Locate the cell with the specified text and output its (X, Y) center coordinate. 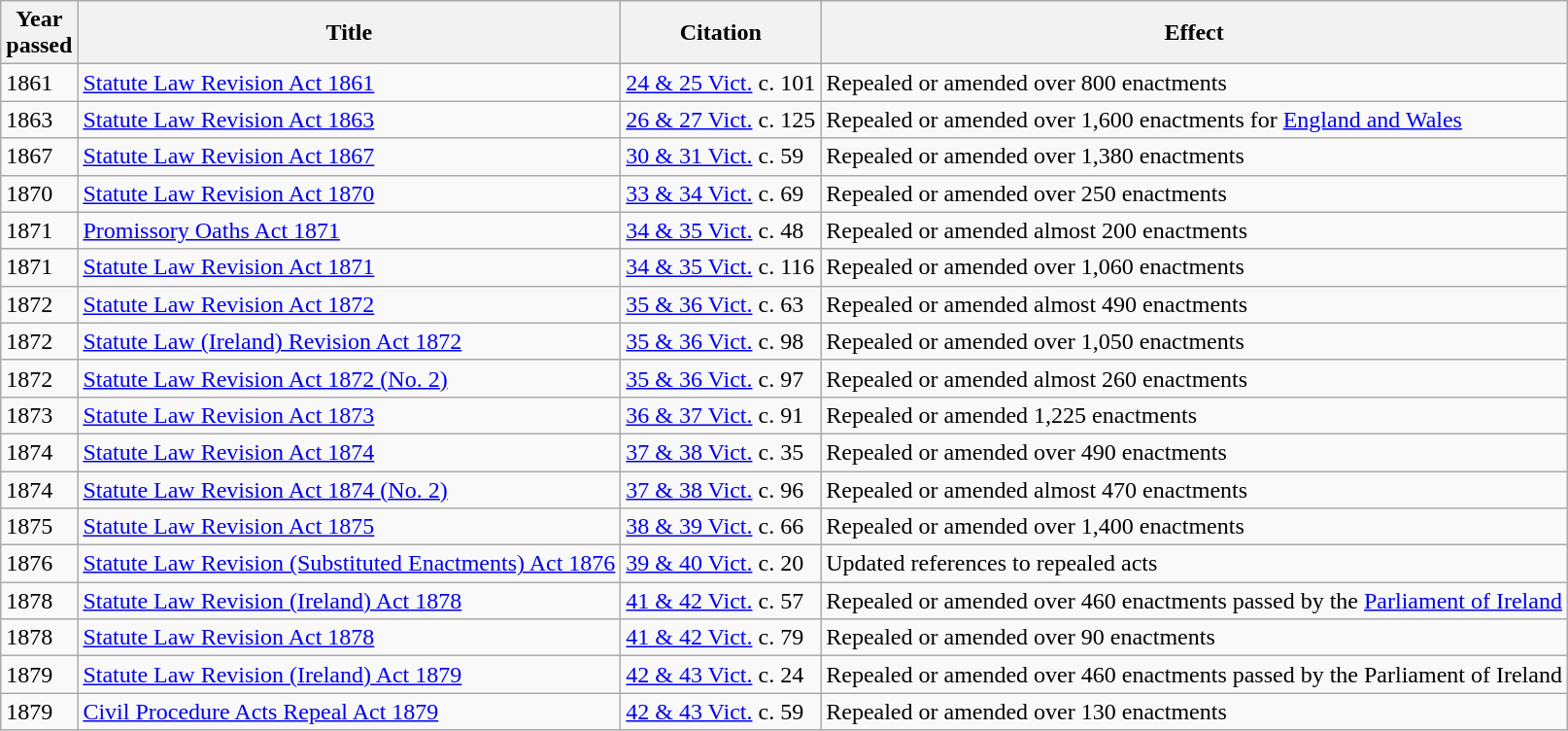
34 & 35 Vict. c. 116 (721, 267)
Statute Law Revision Act 1878 (350, 638)
Citation (721, 33)
Repealed or amended almost 490 enactments (1195, 304)
1863 (39, 120)
Statute Law Revision (Substituted Enactments) Act 1876 (350, 564)
37 & 38 Vict. c. 35 (721, 452)
Repealed or amended over 1,050 enactments (1195, 341)
35 & 36 Vict. c. 63 (721, 304)
Repealed or amended over 800 enactments (1195, 83)
Statute Law Revision Act 1872 (350, 304)
Statute Law Revision (Ireland) Act 1878 (350, 601)
26 & 27 Vict. c. 125 (721, 120)
1875 (39, 527)
41 & 42 Vict. c. 57 (721, 601)
Statute Law Revision Act 1874 (No. 2) (350, 489)
Repealed or amended over 490 enactments (1195, 452)
Repealed or amended over 90 enactments (1195, 638)
Updated references to repealed acts (1195, 564)
Statute Law (Ireland) Revision Act 1872 (350, 341)
Repealed or amended over 130 enactments (1195, 712)
Civil Procedure Acts Repeal Act 1879 (350, 712)
Statute Law Revision Act 1870 (350, 193)
35 & 36 Vict. c. 97 (721, 378)
Repealed or amended over 250 enactments (1195, 193)
Repealed or amended over 1,600 enactments for England and Wales (1195, 120)
Repealed or amended almost 260 enactments (1195, 378)
39 & 40 Vict. c. 20 (721, 564)
Statute Law Revision Act 1871 (350, 267)
36 & 37 Vict. c. 91 (721, 415)
24 & 25 Vict. c. 101 (721, 83)
Repealed or amended almost 200 enactments (1195, 230)
Title (350, 33)
Repealed or amended over 1,380 enactments (1195, 157)
Statute Law Revision Act 1873 (350, 415)
Statute Law Revision Act 1863 (350, 120)
Statute Law Revision (Ireland) Act 1879 (350, 675)
Promissory Oaths Act 1871 (350, 230)
Repealed or amended over 1,400 enactments (1195, 527)
Repealed or amended almost 470 enactments (1195, 489)
42 & 43 Vict. c. 24 (721, 675)
Statute Law Revision Act 1867 (350, 157)
Yearpassed (39, 33)
33 & 34 Vict. c. 69 (721, 193)
30 & 31 Vict. c. 59 (721, 157)
1870 (39, 193)
Repealed or amended 1,225 enactments (1195, 415)
42 & 43 Vict. c. 59 (721, 712)
41 & 42 Vict. c. 79 (721, 638)
Statute Law Revision Act 1861 (350, 83)
37 & 38 Vict. c. 96 (721, 489)
34 & 35 Vict. c. 48 (721, 230)
Repealed or amended over 1,060 enactments (1195, 267)
38 & 39 Vict. c. 66 (721, 527)
Statute Law Revision Act 1872 (No. 2) (350, 378)
1861 (39, 83)
Statute Law Revision Act 1875 (350, 527)
Statute Law Revision Act 1874 (350, 452)
1873 (39, 415)
35 & 36 Vict. c. 98 (721, 341)
1876 (39, 564)
1867 (39, 157)
Effect (1195, 33)
